Pinpoint the cell where the given text exists, returning its (x, y) midpoint coordinate. 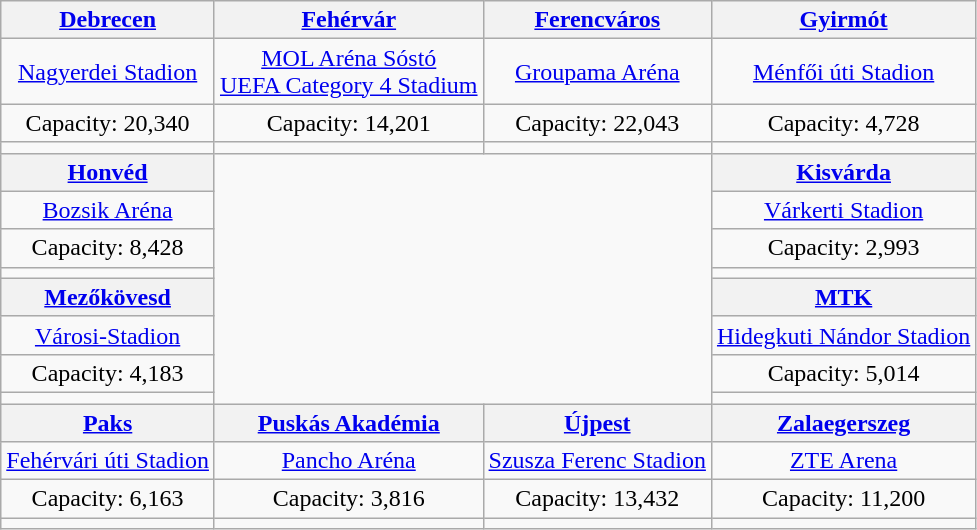
MOL Aréna Sóstó UEFA Category 4 Stadium (348, 72)
Groupama Aréna (597, 72)
Puskás Akadémia (348, 423)
Capacity: 11,200 (843, 499)
Capacity: 4,183 (108, 373)
Fehérvár (348, 20)
Ménfői úti Stadion (843, 72)
Gyirmót (843, 20)
Capacity: 5,014 (843, 373)
Capacity: 14,201 (348, 123)
Nagyerdei Stadion (108, 72)
ZTE Arena (843, 461)
Szusza Ferenc Stadion (597, 461)
Capacity: 8,428 (108, 248)
Mezőkövesd (108, 297)
Honvéd (108, 172)
Capacity: 4,728 (843, 123)
Pancho Aréna (348, 461)
Capacity: 3,816 (348, 499)
Kisvárda (843, 172)
Újpest (597, 423)
Zalaegerszeg (843, 423)
Debrecen (108, 20)
Capacity: 2,993 (843, 248)
Paks (108, 423)
Bozsik Aréna (108, 210)
Capacity: 22,043 (597, 123)
Ferencváros (597, 20)
Városi-Stadion (108, 335)
Capacity: 6,163 (108, 499)
Hidegkuti Nándor Stadion (843, 335)
MTK (843, 297)
Capacity: 20,340 (108, 123)
Várkerti Stadion (843, 210)
Capacity: 13,432 (597, 499)
Fehérvári úti Stadion (108, 461)
